Extract the [x, y] coordinate from the center of the cell holding the provided text.  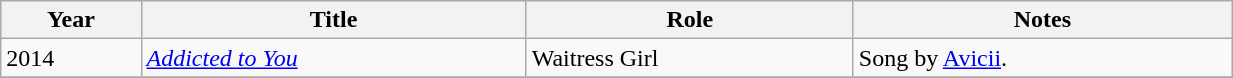
Addicted to You [334, 58]
Waitress Girl [690, 58]
2014 [71, 58]
Year [71, 20]
Song by Avicii. [1042, 58]
Role [690, 20]
Title [334, 20]
Notes [1042, 20]
